Return the [x, y] coordinate for the center point of the cell that contains the specified text.  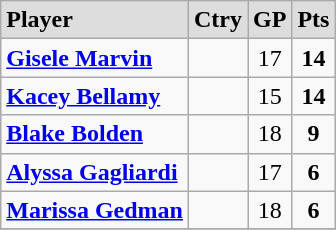
Alyssa Gagliardi [95, 172]
9 [314, 134]
Player [95, 20]
Marissa Gedman [95, 210]
Ctry [218, 20]
Pts [314, 20]
Gisele Marvin [95, 58]
GP [270, 20]
15 [270, 96]
Blake Bolden [95, 134]
Kacey Bellamy [95, 96]
